Scan for the cell matching the given text and deliver its [x, y] coordinate at center. 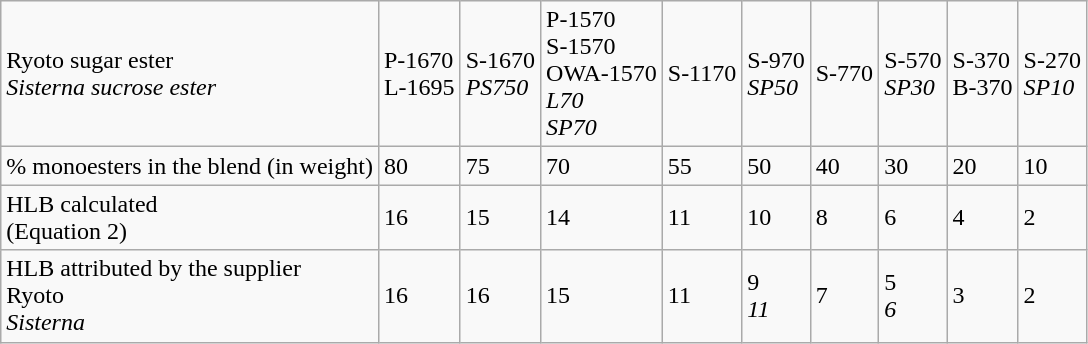
56 [913, 296]
4 [982, 218]
6 [913, 218]
S-270SP10 [1052, 74]
Ryoto sugar esterSisterna sucrose ester [190, 74]
8 [844, 218]
HLB attributed by the supplierRyotoSisterna [190, 296]
75 [500, 166]
80 [419, 166]
55 [702, 166]
50 [776, 166]
911 [776, 296]
20 [982, 166]
14 [602, 218]
HLB calculated(Equation 2) [190, 218]
S-1170 [702, 74]
S-770 [844, 74]
S-570SP30 [913, 74]
30 [913, 166]
S-970SP50 [776, 74]
S-370B-370 [982, 74]
P-1670L-1695 [419, 74]
7 [844, 296]
70 [602, 166]
S-1670PS750 [500, 74]
40 [844, 166]
3 [982, 296]
P-1570S-1570OWA-1570L70SP70 [602, 74]
% monoesters in the blend (in weight) [190, 166]
